Scan for the cell matching the given text and deliver its [x, y] coordinate at center. 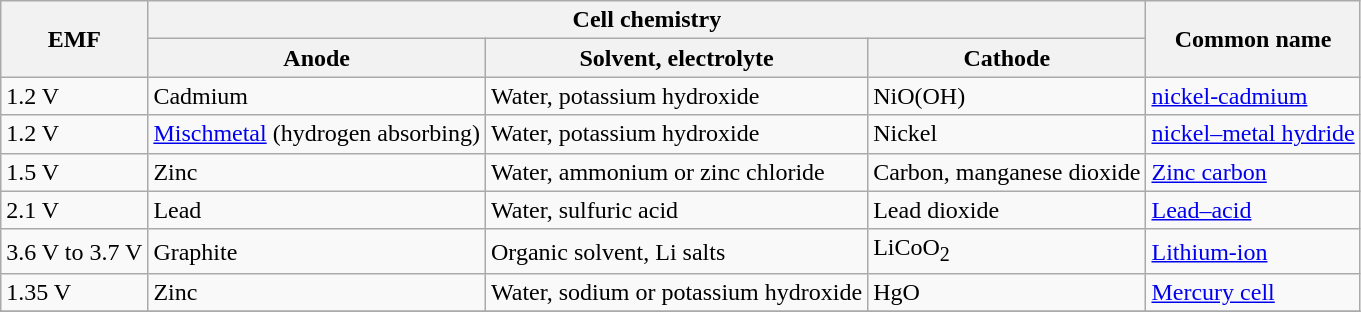
Anode [317, 58]
Zinc carbon [1253, 172]
2.1 V [74, 210]
Water, sodium or potassium hydroxide [677, 292]
Nickel [1007, 134]
HgO [1007, 292]
LiCoO2 [1007, 251]
Carbon, manganese dioxide [1007, 172]
Water, sulfuric acid [677, 210]
Graphite [317, 251]
Solvent, electrolyte [677, 58]
Cadmium [317, 96]
nickel–metal hydride [1253, 134]
NiO(OH) [1007, 96]
1.5 V [74, 172]
Lead [317, 210]
Lead–acid [1253, 210]
Mischmetal (hydrogen absorbing) [317, 134]
Lead dioxide [1007, 210]
Cathode [1007, 58]
3.6 V to 3.7 V [74, 251]
1.35 V [74, 292]
Lithium-ion [1253, 251]
EMF [74, 39]
Organic solvent, Li salts [677, 251]
Mercury cell [1253, 292]
Cell chemistry [647, 20]
nickel-cadmium [1253, 96]
Common name [1253, 39]
Water, ammonium or zinc chloride [677, 172]
